Capture the cell that displays the provided text and extract its (X, Y) central coordinate. 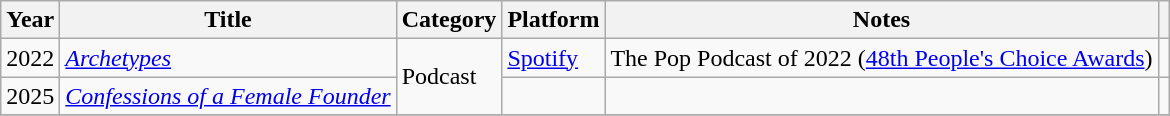
Confessions of a Female Founder (228, 96)
Title (228, 20)
Platform (554, 20)
2025 (30, 96)
Notes (882, 20)
The Pop Podcast of 2022 (48th People's Choice Awards) (882, 58)
Podcast (449, 77)
Year (30, 20)
Spotify (554, 58)
2022 (30, 58)
Archetypes (228, 58)
Category (449, 20)
